Return the (X, Y) coordinate for the center point of the cell that contains the specified text.  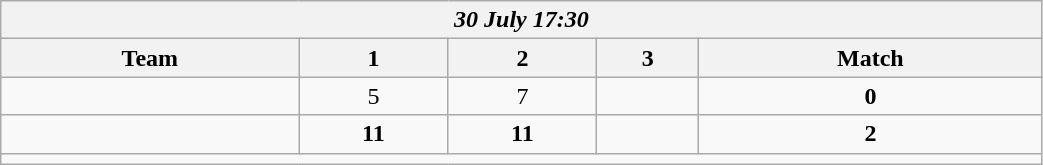
0 (870, 96)
1 (374, 58)
5 (374, 96)
Match (870, 58)
3 (648, 58)
Team (150, 58)
7 (522, 96)
30 July 17:30 (522, 20)
